Scan for the cell matching the given text and deliver its [x, y] coordinate at center. 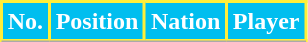
Player [266, 22]
No. [26, 22]
Nation [186, 22]
Position [96, 22]
